Return the [X, Y] coordinate for the center point of the cell that contains the specified text.  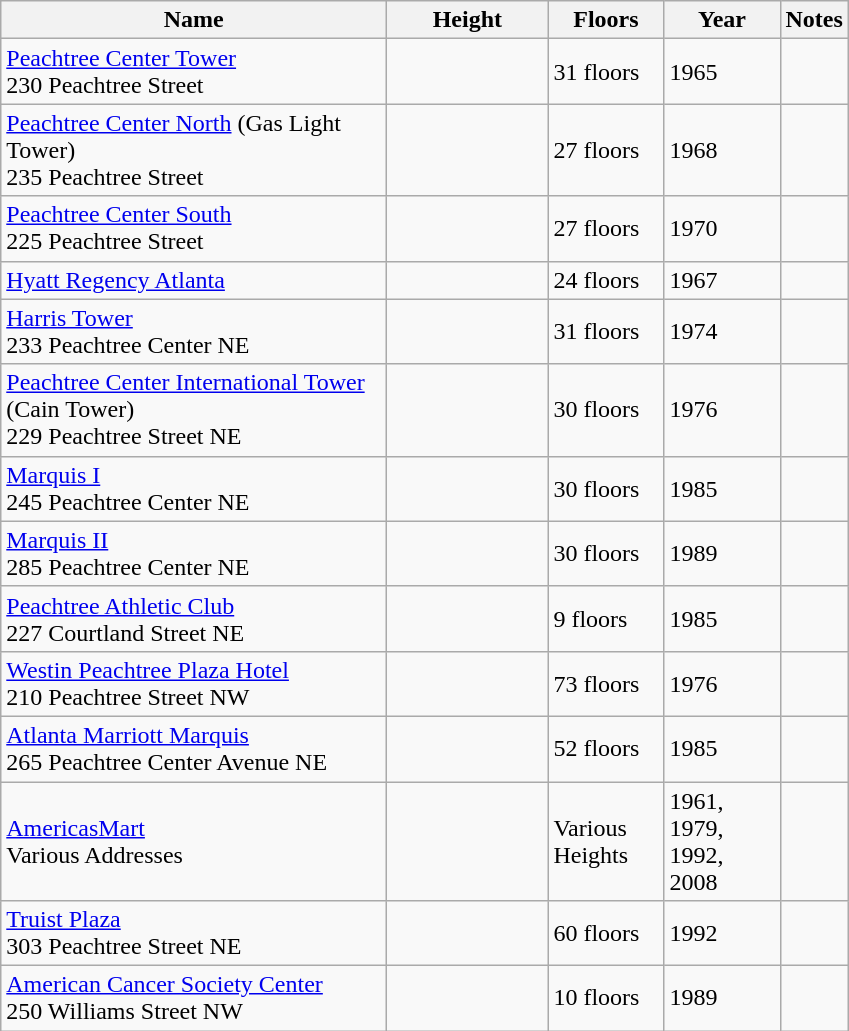
73 floors [606, 684]
Various Heights [606, 842]
Peachtree Center North (Gas Light Tower)235 Peachtree Street [194, 150]
Truist Plaza303 Peachtree Street NE [194, 934]
Notes [814, 20]
1970 [722, 228]
10 floors [606, 998]
Height [468, 20]
Name [194, 20]
Atlanta Marriott Marquis265 Peachtree Center Avenue NE [194, 748]
Westin Peachtree Plaza Hotel210 Peachtree Street NW [194, 684]
AmericasMartVarious Addresses [194, 842]
1968 [722, 150]
Hyatt Regency Atlanta [194, 280]
1967 [722, 280]
Peachtree Athletic Club227 Courtland Street NE [194, 618]
24 floors [606, 280]
Year [722, 20]
52 floors [606, 748]
Peachtree Center International Tower (Cain Tower)229 Peachtree Street NE [194, 410]
American Cancer Society Center250 Williams Street NW [194, 998]
1965 [722, 72]
Peachtree Center Tower 230 Peachtree Street [194, 72]
9 floors [606, 618]
Floors [606, 20]
1974 [722, 332]
Harris Tower 233 Peachtree Center NE [194, 332]
1992 [722, 934]
Marquis II285 Peachtree Center NE [194, 554]
Marquis I245 Peachtree Center NE [194, 488]
60 floors [606, 934]
Peachtree Center South 225 Peachtree Street [194, 228]
1961, 1979, 1992, 2008 [722, 842]
